Detect which cell encompasses the target text, then output its (x, y) center coordinate. 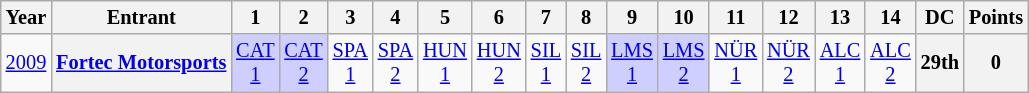
2009 (26, 63)
7 (546, 17)
CAT2 (303, 63)
ALC2 (890, 63)
SIL1 (546, 63)
SPA1 (350, 63)
SIL2 (586, 63)
14 (890, 17)
0 (996, 63)
NÜR1 (736, 63)
HUN2 (499, 63)
3 (350, 17)
CAT1 (255, 63)
DC (940, 17)
6 (499, 17)
Year (26, 17)
12 (788, 17)
LMS1 (632, 63)
Points (996, 17)
29th (940, 63)
LMS2 (684, 63)
HUN1 (445, 63)
NÜR2 (788, 63)
4 (396, 17)
Fortec Motorsports (141, 63)
1 (255, 17)
9 (632, 17)
10 (684, 17)
8 (586, 17)
Entrant (141, 17)
ALC1 (840, 63)
5 (445, 17)
11 (736, 17)
2 (303, 17)
13 (840, 17)
SPA2 (396, 63)
